Find where the given text appears and provide that cell's center as [X, Y] coordinate. 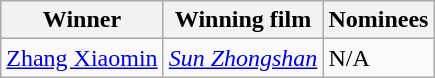
Sun Zhongshan [243, 58]
Nominees [378, 20]
Winner [82, 20]
Zhang Xiaomin [82, 58]
N/A [378, 58]
Winning film [243, 20]
